Return the (X, Y) coordinate for the center point of the cell that contains the specified text.  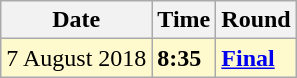
Date (76, 20)
8:35 (184, 58)
Time (184, 20)
Round (256, 20)
Final (256, 58)
7 August 2018 (76, 58)
